Scan for the cell matching the given text and deliver its (x, y) coordinate at center. 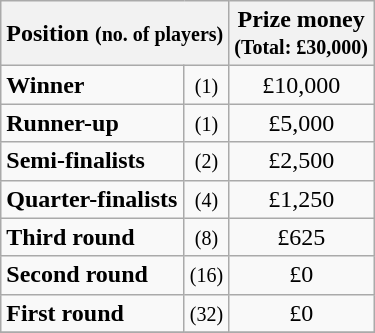
Third round (92, 237)
Runner-up (92, 123)
(4) (206, 199)
Winner (92, 85)
(2) (206, 161)
Second round (92, 275)
(16) (206, 275)
£1,250 (302, 199)
Quarter-finalists (92, 199)
Semi-finalists (92, 161)
Position (no. of players) (115, 34)
(32) (206, 313)
£2,500 (302, 161)
£625 (302, 237)
(8) (206, 237)
First round (92, 313)
£10,000 (302, 85)
£5,000 (302, 123)
Prize money(Total: £30,000) (302, 34)
